Scan for the cell matching the given text and deliver its (x, y) coordinate at center. 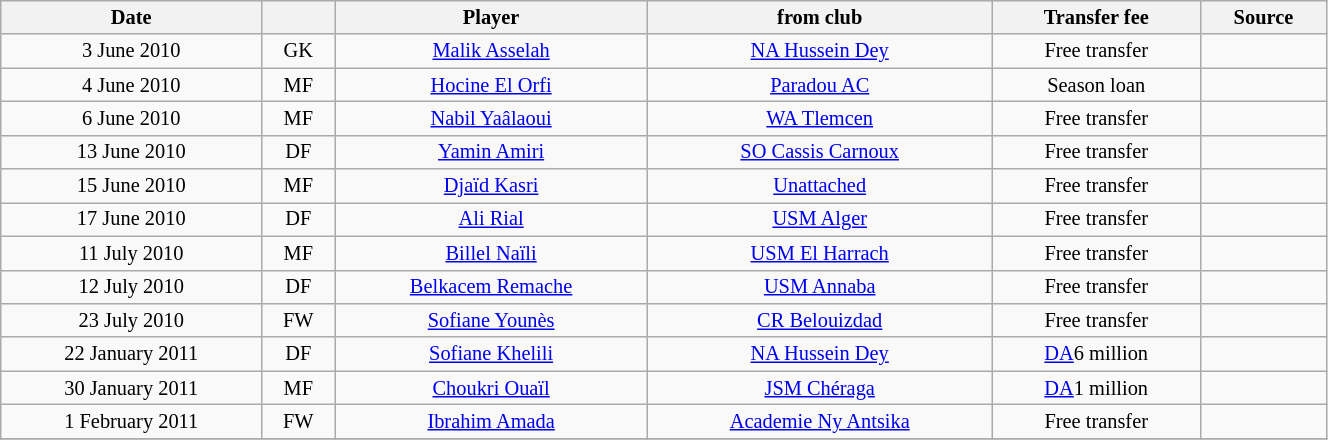
GK (298, 51)
Yamin Amiri (492, 152)
DA1 million (1096, 388)
CR Belouizdad (820, 320)
Belkacem Remache (492, 287)
Nabil Yaâlaoui (492, 118)
from club (820, 17)
SO Cassis Carnoux (820, 152)
12 July 2010 (132, 287)
1 February 2011 (132, 421)
Sofiane Younès (492, 320)
Paradou AC (820, 85)
Ibrahim Amada (492, 421)
Unattached (820, 186)
Hocine El Orfi (492, 85)
Choukri Ouaïl (492, 388)
3 June 2010 (132, 51)
Academie Ny Antsika (820, 421)
23 July 2010 (132, 320)
USM El Harrach (820, 253)
11 July 2010 (132, 253)
13 June 2010 (132, 152)
Season loan (1096, 85)
Sofiane Khelili (492, 354)
Transfer fee (1096, 17)
17 June 2010 (132, 219)
30 January 2011 (132, 388)
15 June 2010 (132, 186)
USM Alger (820, 219)
22 January 2011 (132, 354)
Djaïd Kasri (492, 186)
Ali Rial (492, 219)
4 June 2010 (132, 85)
DA6 million (1096, 354)
Player (492, 17)
WA Tlemcen (820, 118)
USM Annaba (820, 287)
Date (132, 17)
Billel Naïli (492, 253)
6 June 2010 (132, 118)
Malik Asselah (492, 51)
JSM Chéraga (820, 388)
Source (1263, 17)
